Pinpoint the cell where the given text exists, returning its [x, y] midpoint coordinate. 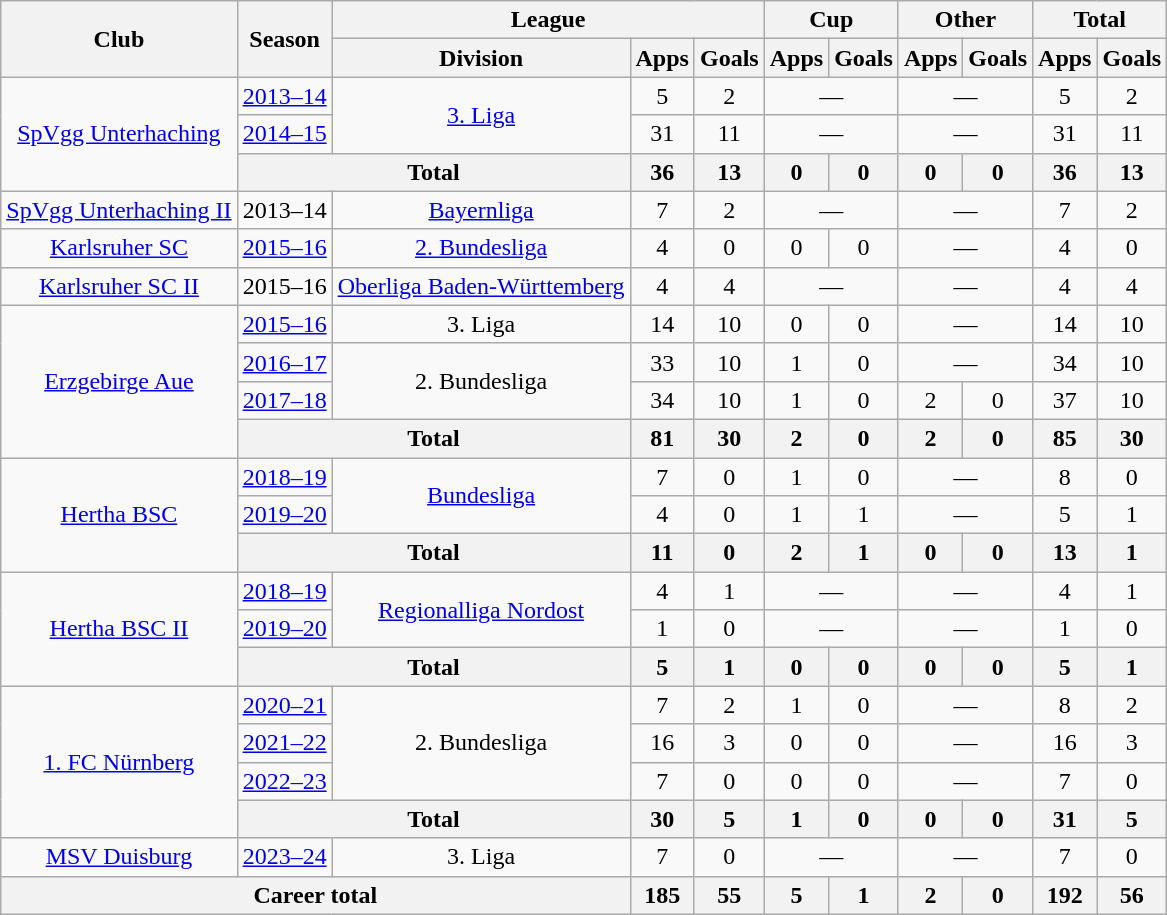
Karlsruher SC [119, 248]
37 [1065, 400]
Cup [831, 20]
Hertha BSC II [119, 629]
1. FC Nürnberg [119, 762]
Oberliga Baden-Württemberg [481, 286]
2014–15 [284, 134]
Erzgebirge Aue [119, 381]
Hertha BSC [119, 515]
League [548, 20]
55 [729, 895]
81 [662, 438]
MSV Duisburg [119, 857]
Club [119, 39]
SpVgg Unterhaching [119, 134]
Bayernliga [481, 210]
Other [965, 20]
SpVgg Unterhaching II [119, 210]
192 [1065, 895]
2021–22 [284, 743]
Karlsruher SC II [119, 286]
2017–18 [284, 400]
85 [1065, 438]
Division [481, 58]
Bundesliga [481, 496]
33 [662, 362]
185 [662, 895]
Career total [316, 895]
56 [1132, 895]
Regionalliga Nordost [481, 610]
Season [284, 39]
2023–24 [284, 857]
2020–21 [284, 705]
2022–23 [284, 781]
2016–17 [284, 362]
